Locate the cell with the specified text and output its (X, Y) center coordinate. 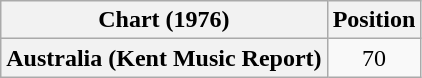
70 (374, 58)
Australia (Kent Music Report) (164, 58)
Position (374, 20)
Chart (1976) (164, 20)
